Scan for the cell matching the given text and deliver its [X, Y] coordinate at center. 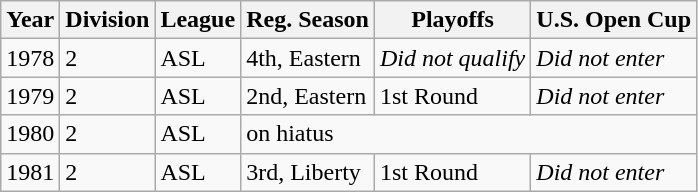
Reg. Season [308, 20]
Division [108, 20]
Playoffs [452, 20]
2nd, Eastern [308, 96]
1980 [30, 134]
1978 [30, 58]
1979 [30, 96]
3rd, Liberty [308, 172]
on hiatus [469, 134]
4th, Eastern [308, 58]
Did not qualify [452, 58]
League [198, 20]
Year [30, 20]
1981 [30, 172]
U.S. Open Cup [614, 20]
